Extract the [X, Y] coordinate from the center of the cell holding the provided text.  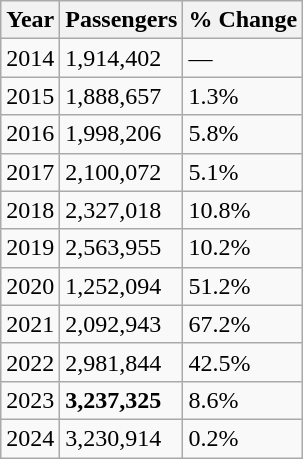
2,981,844 [122, 362]
2018 [30, 210]
1,888,657 [122, 96]
Passengers [122, 20]
10.2% [243, 248]
2023 [30, 400]
5.1% [243, 172]
1,252,094 [122, 286]
2024 [30, 438]
10.8% [243, 210]
51.2% [243, 286]
42.5% [243, 362]
5.8% [243, 134]
2021 [30, 324]
1.3% [243, 96]
3,237,325 [122, 400]
2014 [30, 58]
2,100,072 [122, 172]
2016 [30, 134]
— [243, 58]
2020 [30, 286]
% Change [243, 20]
2015 [30, 96]
2,092,943 [122, 324]
Year [30, 20]
67.2% [243, 324]
2017 [30, 172]
2019 [30, 248]
2,563,955 [122, 248]
8.6% [243, 400]
1,998,206 [122, 134]
3,230,914 [122, 438]
0.2% [243, 438]
2,327,018 [122, 210]
2022 [30, 362]
1,914,402 [122, 58]
